Search for the cell housing the specified text and yield its (x, y) center coordinate. 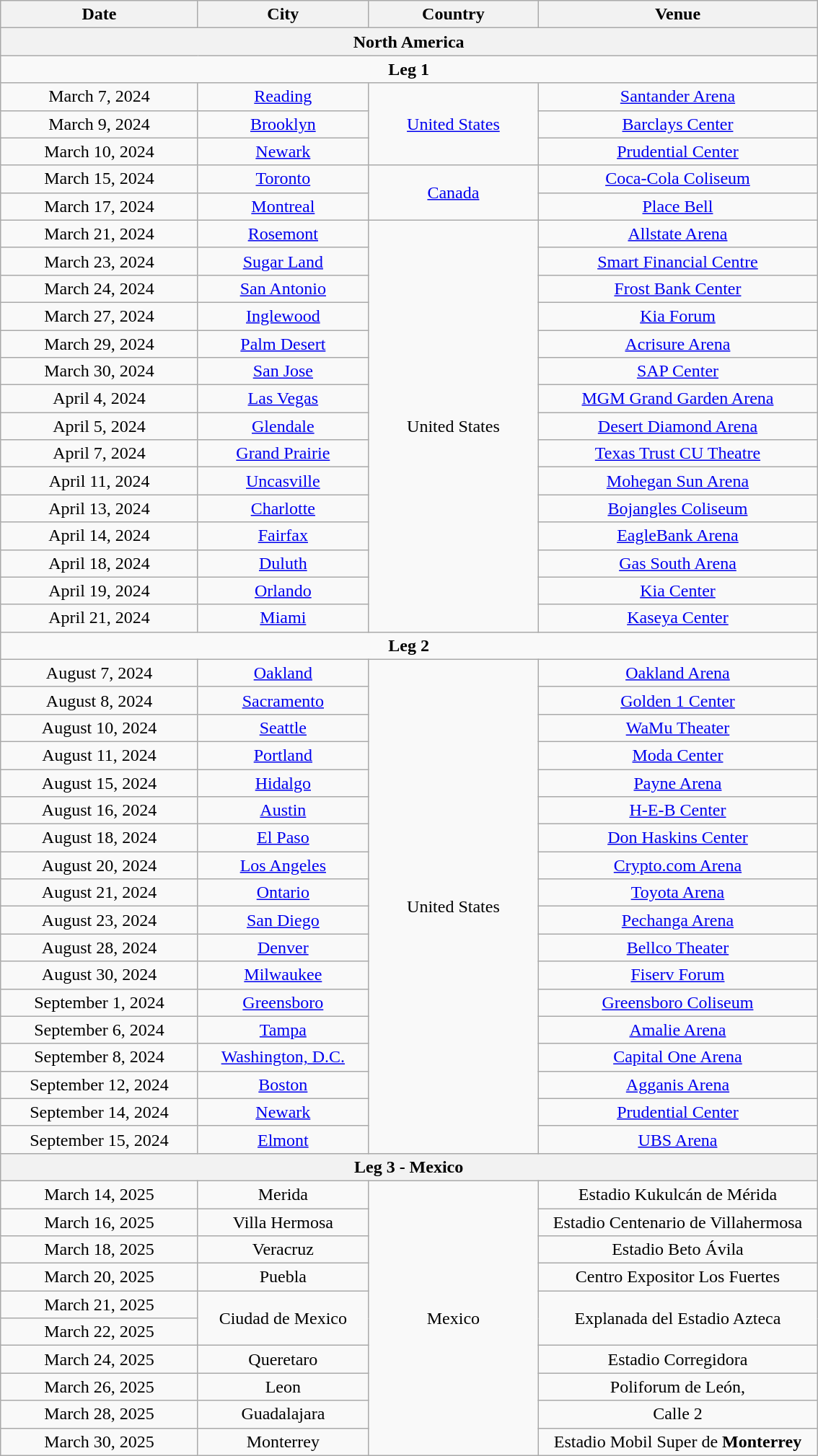
Santander Arena (677, 97)
Milwaukee (283, 975)
March 30, 2024 (100, 371)
Washington, D.C. (283, 1057)
Kia Forum (677, 316)
Queretaro (283, 1359)
Reading (283, 97)
Country (453, 14)
March 24, 2025 (100, 1359)
Leg 2 (409, 645)
Kaseya Center (677, 618)
Agganis Arena (677, 1085)
Estadio Beto Ávila (677, 1250)
Boston (283, 1085)
Duluth (283, 563)
Desert Diamond Arena (677, 426)
Coca-Cola Coliseum (677, 179)
April 18, 2024 (100, 563)
Fairfax (283, 536)
Allstate Arena (677, 234)
March 24, 2024 (100, 288)
September 15, 2024 (100, 1139)
Elmont (283, 1139)
Don Haskins Center (677, 838)
San Jose (283, 371)
Portland (283, 755)
Rosemont (283, 234)
April 4, 2024 (100, 399)
Miami (283, 618)
Bellco Theater (677, 948)
Acrisure Arena (677, 344)
August 21, 2024 (100, 893)
Sacramento (283, 700)
City (283, 14)
Austin (283, 811)
September 1, 2024 (100, 1002)
Seattle (283, 728)
Veracruz (283, 1250)
March 30, 2025 (100, 1442)
Toronto (283, 179)
August 20, 2024 (100, 865)
March 21, 2025 (100, 1305)
Centro Expositor Los Fuertes (677, 1277)
Date (100, 14)
March 18, 2025 (100, 1250)
April 7, 2024 (100, 454)
Explanada del Estadio Azteca (677, 1318)
H-E-B Center (677, 811)
March 16, 2025 (100, 1222)
Venue (677, 14)
August 11, 2024 (100, 755)
Denver (283, 948)
SAP Center (677, 371)
August 7, 2024 (100, 673)
April 11, 2024 (100, 481)
Calle 2 (677, 1414)
Leon (283, 1387)
April 13, 2024 (100, 508)
Estadio Centenario de Villahermosa (677, 1222)
Pechanga Arena (677, 920)
March 15, 2024 (100, 179)
Monterrey (283, 1442)
March 26, 2025 (100, 1387)
March 9, 2024 (100, 124)
August 18, 2024 (100, 838)
Barclays Center (677, 124)
MGM Grand Garden Arena (677, 399)
Hidalgo (283, 782)
August 30, 2024 (100, 975)
Capital One Arena (677, 1057)
Fiserv Forum (677, 975)
Grand Prairie (283, 454)
March 23, 2024 (100, 261)
EagleBank Arena (677, 536)
Mexico (453, 1318)
September 6, 2024 (100, 1030)
March 22, 2025 (100, 1332)
Leg 1 (409, 69)
Golden 1 Center (677, 700)
August 10, 2024 (100, 728)
Montreal (283, 206)
El Paso (283, 838)
Estadio Kukulcán de Mérida (677, 1194)
Uncasville (283, 481)
March 20, 2025 (100, 1277)
Canada (453, 193)
Texas Trust CU Theatre (677, 454)
Frost Bank Center (677, 288)
Sugar Land (283, 261)
North America (409, 42)
Ontario (283, 893)
Brooklyn (283, 124)
San Diego (283, 920)
Greensboro (283, 1002)
March 7, 2024 (100, 97)
August 15, 2024 (100, 782)
Palm Desert (283, 344)
Guadalajara (283, 1414)
Charlotte (283, 508)
Place Bell (677, 206)
Moda Center (677, 755)
March 27, 2024 (100, 316)
Villa Hermosa (283, 1222)
Merida (283, 1194)
Estadio Corregidora (677, 1359)
August 8, 2024 (100, 700)
March 10, 2024 (100, 151)
Las Vegas (283, 399)
Ciudad de Mexico (283, 1318)
April 21, 2024 (100, 618)
September 14, 2024 (100, 1112)
Glendale (283, 426)
March 29, 2024 (100, 344)
Oakland (283, 673)
Crypto.com Arena (677, 865)
September 12, 2024 (100, 1085)
Mohegan Sun Arena (677, 481)
March 17, 2024 (100, 206)
Leg 3 - Mexico (409, 1167)
San Antonio (283, 288)
Los Angeles (283, 865)
August 23, 2024 (100, 920)
September 8, 2024 (100, 1057)
Tampa (283, 1030)
Poliforum de León, (677, 1387)
Toyota Arena (677, 893)
April 5, 2024 (100, 426)
Estadio Mobil Super de Monterrey (677, 1442)
Kia Center (677, 591)
April 14, 2024 (100, 536)
Orlando (283, 591)
Smart Financial Centre (677, 261)
March 28, 2025 (100, 1414)
Gas South Arena (677, 563)
April 19, 2024 (100, 591)
Payne Arena (677, 782)
WaMu Theater (677, 728)
Greensboro Coliseum (677, 1002)
March 14, 2025 (100, 1194)
August 28, 2024 (100, 948)
Puebla (283, 1277)
Inglewood (283, 316)
Bojangles Coliseum (677, 508)
March 21, 2024 (100, 234)
Amalie Arena (677, 1030)
August 16, 2024 (100, 811)
Oakland Arena (677, 673)
UBS Arena (677, 1139)
